Pinpoint the cell where the given text exists, returning its (x, y) midpoint coordinate. 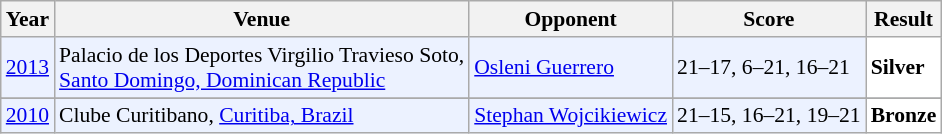
Silver (904, 68)
Venue (262, 19)
Palacio de los Deportes Virgilio Travieso Soto,Santo Domingo, Dominican Republic (262, 68)
Stephan Wojcikiewicz (570, 116)
Bronze (904, 116)
21–17, 6–21, 16–21 (769, 68)
Score (769, 19)
2013 (28, 68)
Result (904, 19)
Year (28, 19)
Opponent (570, 19)
Osleni Guerrero (570, 68)
21–15, 16–21, 19–21 (769, 116)
2010 (28, 116)
Clube Curitibano, Curitiba, Brazil (262, 116)
